Identify which cell holds the provided text, then report its (x, y) central coordinate. 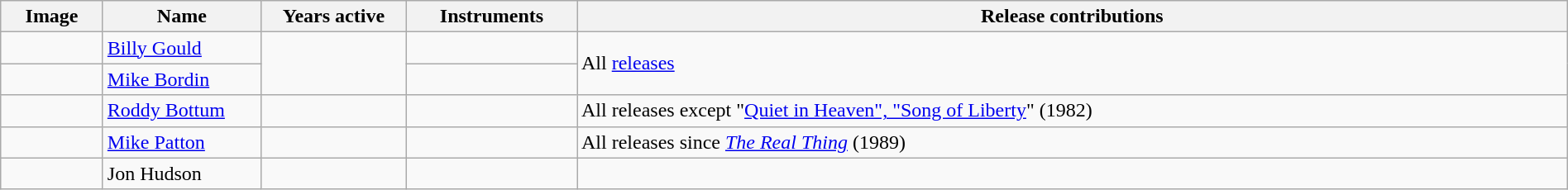
Mike Patton (182, 142)
Billy Gould (182, 48)
All releases since The Real Thing (1989) (1073, 142)
Release contributions (1073, 17)
Roddy Bottum (182, 111)
Jon Hudson (182, 173)
Years active (333, 17)
Instruments (491, 17)
Image (52, 17)
All releases (1073, 64)
Name (182, 17)
Mike Bordin (182, 79)
All releases except "Quiet in Heaven", "Song of Liberty" (1982) (1073, 111)
